Locate the cell with the specified text and output its [x, y] center coordinate. 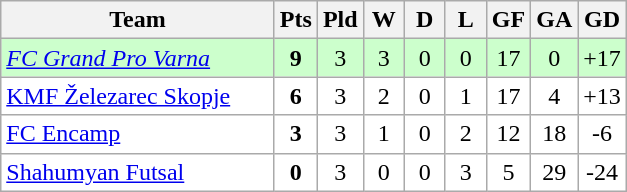
D [424, 20]
Team [138, 20]
5 [508, 172]
W [384, 20]
18 [554, 134]
GF [508, 20]
GD [602, 20]
+17 [602, 58]
Pts [296, 20]
12 [508, 134]
KMF Železarec Skopje [138, 96]
Pld [340, 20]
-6 [602, 134]
+13 [602, 96]
4 [554, 96]
GA [554, 20]
Shahumyan Futsal [138, 172]
FC Encamp [138, 134]
6 [296, 96]
-24 [602, 172]
L [466, 20]
29 [554, 172]
9 [296, 58]
FC Grand Pro Varna [138, 58]
